For the text-containing cell, return its midpoint in (X, Y) coordinate format. 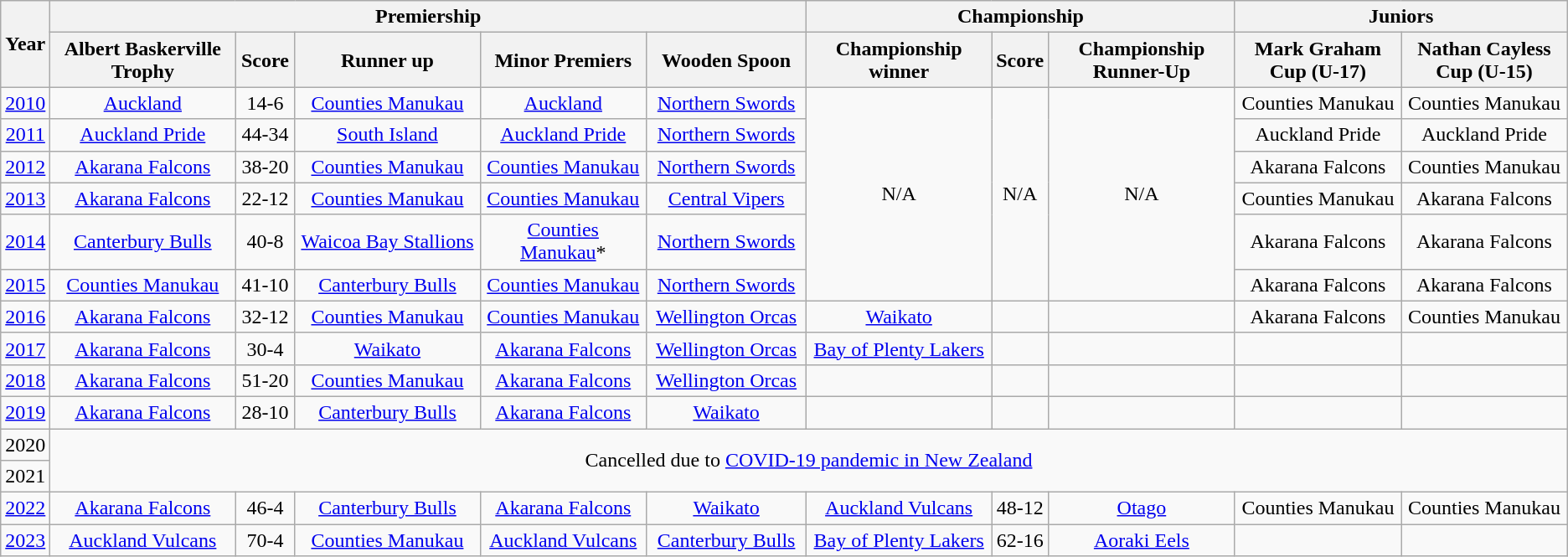
32-12 (265, 317)
2018 (25, 380)
Championship Runner-Up (1142, 60)
2013 (25, 199)
Minor Premiers (563, 60)
2022 (25, 508)
2023 (25, 540)
Championship winner (900, 60)
62-16 (1020, 540)
44-34 (265, 135)
2016 (25, 317)
2012 (25, 167)
Central Vipers (727, 199)
14-6 (265, 103)
41-10 (265, 285)
28-10 (265, 412)
48-12 (1020, 508)
Wooden Spoon (727, 60)
30-4 (265, 348)
Albert Baskerville Trophy (142, 60)
Counties Manukau* (563, 241)
2019 (25, 412)
Waicoa Bay Stallions (387, 241)
2015 (25, 285)
Year (25, 44)
40-8 (265, 241)
South Island (387, 135)
2021 (25, 477)
2020 (25, 445)
Mark Graham Cup (U-17) (1318, 60)
Otago (1142, 508)
51-20 (265, 380)
2014 (25, 241)
Cancelled due to COVID-19 pandemic in New Zealand (809, 461)
Premiership (429, 17)
70-4 (265, 540)
22-12 (265, 199)
46-4 (265, 508)
2010 (25, 103)
2011 (25, 135)
Nathan Cayless Cup (U-15) (1484, 60)
38-20 (265, 167)
Aoraki Eels (1142, 540)
Runner up (387, 60)
2017 (25, 348)
Championship (1021, 17)
Juniors (1400, 17)
